Return the [x, y] coordinate for the center point of the cell that contains the specified text.  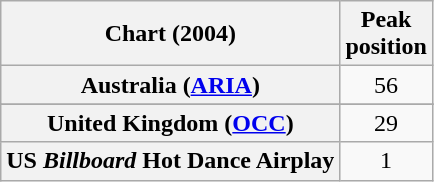
Peakposition [386, 34]
Chart (2004) [170, 34]
56 [386, 85]
1 [386, 161]
US Billboard Hot Dance Airplay [170, 161]
United Kingdom (OCC) [170, 123]
Australia (ARIA) [170, 85]
29 [386, 123]
